Provide the [X, Y] coordinate of the cell's center where the given text is located.  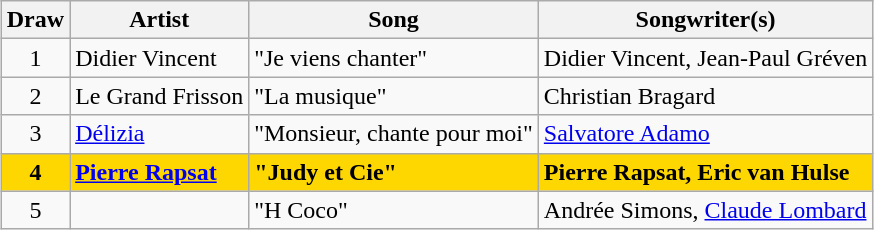
Draw [35, 20]
3 [35, 134]
"Monsieur, chante pour moi" [394, 134]
Christian Bragard [705, 96]
4 [35, 172]
Pierre Rapsat [160, 172]
"H Coco" [394, 210]
Songwriter(s) [705, 20]
"Judy et Cie" [394, 172]
Salvatore Adamo [705, 134]
Délizia [160, 134]
5 [35, 210]
Andrée Simons, Claude Lombard [705, 210]
Didier Vincent, Jean-Paul Gréven [705, 58]
Artist [160, 20]
Song [394, 20]
Pierre Rapsat, Eric van Hulse [705, 172]
1 [35, 58]
"La musique" [394, 96]
"Je viens chanter" [394, 58]
2 [35, 96]
Le Grand Frisson [160, 96]
Didier Vincent [160, 58]
